Extract the [X, Y] coordinate from the center of the cell holding the provided text.  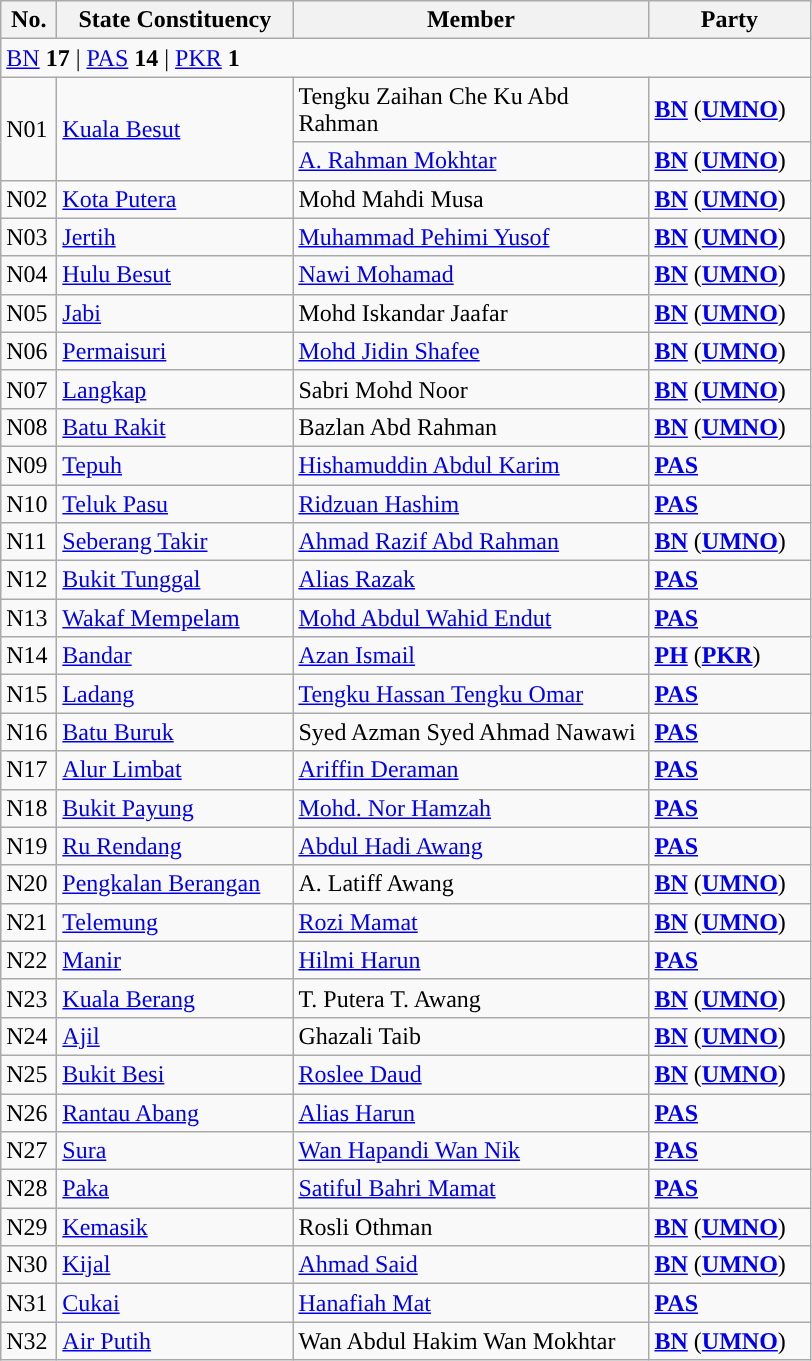
N32 [29, 1341]
N12 [29, 580]
Hulu Besut [175, 275]
N08 [29, 427]
Hishamuddin Abdul Karim [471, 465]
N26 [29, 1113]
Sura [175, 1151]
N30 [29, 1265]
Batu Buruk [175, 732]
N21 [29, 922]
N17 [29, 770]
Hilmi Harun [471, 960]
Rosli Othman [471, 1227]
Alias Razak [471, 580]
N11 [29, 542]
Ru Rendang [175, 846]
N13 [29, 618]
Bukit Besi [175, 1074]
Muhammad Pehimi Yusof [471, 237]
N16 [29, 732]
Ariffin Deraman [471, 770]
Cukai [175, 1303]
Jabi [175, 313]
Mohd Jidin Shafee [471, 351]
N29 [29, 1227]
Satiful Bahri Mamat [471, 1189]
Mohd Iskandar Jaafar [471, 313]
Ghazali Taib [471, 1036]
Paka [175, 1189]
Nawi Mohamad [471, 275]
Kota Putera [175, 199]
T. Putera T. Awang [471, 998]
N27 [29, 1151]
Bukit Payung [175, 808]
N02 [29, 199]
N18 [29, 808]
Kijal [175, 1265]
Alias Harun [471, 1113]
A. Rahman Mokhtar [471, 161]
BN 17 | PAS 14 | PKR 1 [406, 58]
N10 [29, 503]
A. Latiff Awang [471, 884]
Kuala Berang [175, 998]
Bandar [175, 656]
N22 [29, 960]
N25 [29, 1074]
N28 [29, 1189]
Roslee Daud [471, 1074]
Langkap [175, 389]
Ahmad Said [471, 1265]
Alur Limbat [175, 770]
Bukit Tunggal [175, 580]
No. [29, 20]
Ridzuan Hashim [471, 503]
Permaisuri [175, 351]
N01 [29, 128]
Rozi Mamat [471, 922]
Abdul Hadi Awang [471, 846]
Wan Abdul Hakim Wan Mokhtar [471, 1341]
Wakaf Mempelam [175, 618]
Pengkalan Berangan [175, 884]
Ahmad Razif Abd Rahman [471, 542]
Manir [175, 960]
Tengku Zaihan Che Ku Abd Rahman [471, 110]
Ladang [175, 694]
N23 [29, 998]
Air Putih [175, 1341]
PH (PKR) [730, 656]
N20 [29, 884]
Party [730, 20]
N06 [29, 351]
Telemung [175, 922]
N04 [29, 275]
N03 [29, 237]
Mohd Mahdi Musa [471, 199]
Ajil [175, 1036]
Azan Ismail [471, 656]
N14 [29, 656]
N31 [29, 1303]
State Constituency [175, 20]
Mohd. Nor Hamzah [471, 808]
Member [471, 20]
Batu Rakit [175, 427]
N19 [29, 846]
N24 [29, 1036]
N05 [29, 313]
Tepuh [175, 465]
N07 [29, 389]
Wan Hapandi Wan Nik [471, 1151]
Hanafiah Mat [471, 1303]
Sabri Mohd Noor [471, 389]
Tengku Hassan Tengku Omar [471, 694]
Rantau Abang [175, 1113]
Kemasik [175, 1227]
N15 [29, 694]
Teluk Pasu [175, 503]
Bazlan Abd Rahman [471, 427]
N09 [29, 465]
Syed Azman Syed Ahmad Nawawi [471, 732]
Seberang Takir [175, 542]
Jertih [175, 237]
Kuala Besut [175, 128]
Mohd Abdul Wahid Endut [471, 618]
